Pinpoint the cell where the given text exists, returning its [X, Y] midpoint coordinate. 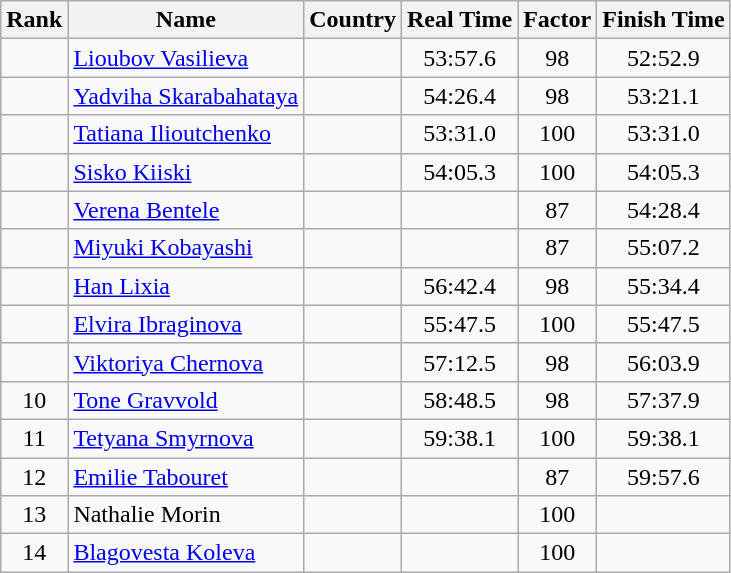
57:12.5 [459, 362]
12 [34, 477]
13 [34, 515]
55:07.2 [664, 248]
Yadviha Skarabahataya [186, 96]
Viktoriya Chernova [186, 362]
Finish Time [664, 20]
Lioubov Vasilieva [186, 58]
52:52.9 [664, 58]
58:48.5 [459, 400]
Sisko Kiiski [186, 172]
Han Lixia [186, 286]
54:26.4 [459, 96]
54:28.4 [664, 210]
53:57.6 [459, 58]
Verena Bentele [186, 210]
Rank [34, 20]
56:42.4 [459, 286]
14 [34, 553]
Emilie Tabouret [186, 477]
55:34.4 [664, 286]
Elvira Ibraginova [186, 324]
Country [353, 20]
Tone Gravvold [186, 400]
Real Time [459, 20]
Nathalie Morin [186, 515]
57:37.9 [664, 400]
Miyuki Kobayashi [186, 248]
59:57.6 [664, 477]
Blagovesta Koleva [186, 553]
10 [34, 400]
Tetyana Smyrnova [186, 438]
Tatiana Ilioutchenko [186, 134]
11 [34, 438]
53:21.1 [664, 96]
56:03.9 [664, 362]
Factor [558, 20]
Name [186, 20]
